Determine the (x, y) coordinate at the center of the cell enclosing the given text.  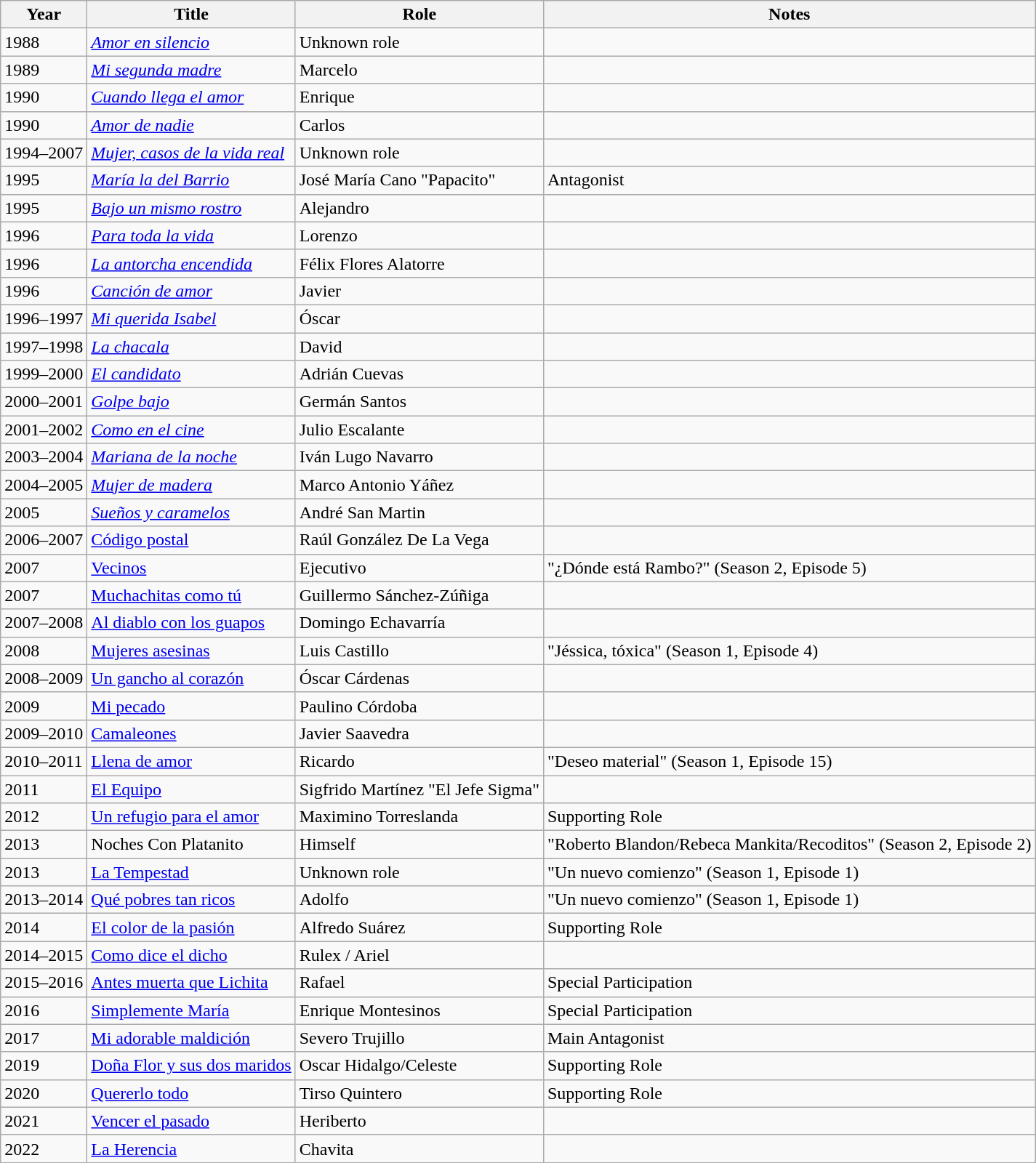
Cuando llega el amor (191, 97)
André San Martin (419, 512)
"Roberto Blandon/Rebeca Mankita/Recoditos" (Season 2, Episode 2) (790, 845)
Adolfo (419, 900)
2004–2005 (44, 485)
Un refugio para el amor (191, 817)
1989 (44, 70)
Código postal (191, 540)
Role (419, 15)
Vecinos (191, 568)
Óscar (419, 318)
Amor en silencio (191, 42)
2000–2001 (44, 402)
"Deseo material" (Season 1, Episode 15) (790, 761)
Rulex / Ariel (419, 955)
Doña Flor y sus dos maridos (191, 1066)
Simplemente María (191, 1010)
Mi segunda madre (191, 70)
1997–1998 (44, 347)
2014–2015 (44, 955)
Javier Saavedra (419, 733)
"Jéssica, tóxica" (Season 1, Episode 4) (790, 651)
Javier (419, 291)
Germán Santos (419, 402)
Rafael (419, 983)
2008–2009 (44, 678)
Severo Trujillo (419, 1038)
Ricardo (419, 761)
Adrián Cuevas (419, 374)
Mujer de madera (191, 485)
Llena de amor (191, 761)
2015–2016 (44, 983)
Marco Antonio Yáñez (419, 485)
Domingo Echavarría (419, 623)
2014 (44, 927)
Chavita (419, 1148)
David (419, 347)
Canción de amor (191, 291)
2008 (44, 651)
1999–2000 (44, 374)
Óscar Cárdenas (419, 678)
La antorcha encendida (191, 263)
2011 (44, 789)
Un gancho al corazón (191, 678)
Raúl González De La Vega (419, 540)
Mi querida Isabel (191, 318)
Maximino Torreslanda (419, 817)
Quererlo todo (191, 1093)
Title (191, 15)
Tirso Quintero (419, 1093)
María la del Barrio (191, 180)
Camaleones (191, 733)
2016 (44, 1010)
Iván Lugo Navarro (419, 457)
Enrique (419, 97)
Mujeres asesinas (191, 651)
Bajo un mismo rostro (191, 208)
Alfredo Suárez (419, 927)
2021 (44, 1121)
La Tempestad (191, 872)
Heriberto (419, 1121)
2019 (44, 1066)
Como dice el dicho (191, 955)
2020 (44, 1093)
El candidato (191, 374)
La Herencia (191, 1148)
2009–2010 (44, 733)
2022 (44, 1148)
Notes (790, 15)
2001–2002 (44, 430)
Carlos (419, 125)
Ejecutivo (419, 568)
La chacala (191, 347)
Mujer, casos de la vida real (191, 153)
Mi pecado (191, 706)
Alejandro (419, 208)
Para toda la vida (191, 236)
2005 (44, 512)
El Equipo (191, 789)
1988 (44, 42)
Sueños y caramelos (191, 512)
Golpe bajo (191, 402)
Félix Flores Alatorre (419, 263)
Marcelo (419, 70)
2010–2011 (44, 761)
2007–2008 (44, 623)
1994–2007 (44, 153)
2003–2004 (44, 457)
Noches Con Platanito (191, 845)
Al diablo con los guapos (191, 623)
Main Antagonist (790, 1038)
Paulino Córdoba (419, 706)
Muchachitas como tú (191, 595)
Antes muerta que Lichita (191, 983)
Oscar Hidalgo/Celeste (419, 1066)
2013–2014 (44, 900)
Antagonist (790, 180)
2017 (44, 1038)
Mi adorable maldición (191, 1038)
José María Cano "Papacito" (419, 180)
1996–1997 (44, 318)
Year (44, 15)
Qué pobres tan ricos (191, 900)
Julio Escalante (419, 430)
Mariana de la noche (191, 457)
2012 (44, 817)
El color de la pasión (191, 927)
Himself (419, 845)
2006–2007 (44, 540)
Luis Castillo (419, 651)
2009 (44, 706)
Enrique Montesinos (419, 1010)
Como en el cine (191, 430)
Amor de nadie (191, 125)
Sigfrido Martínez "El Jefe Sigma" (419, 789)
"¿Dónde está Rambo?" (Season 2, Episode 5) (790, 568)
Guillermo Sánchez-Zúñiga (419, 595)
Lorenzo (419, 236)
Vencer el pasado (191, 1121)
